Search for the cell housing the specified text and yield its (X, Y) center coordinate. 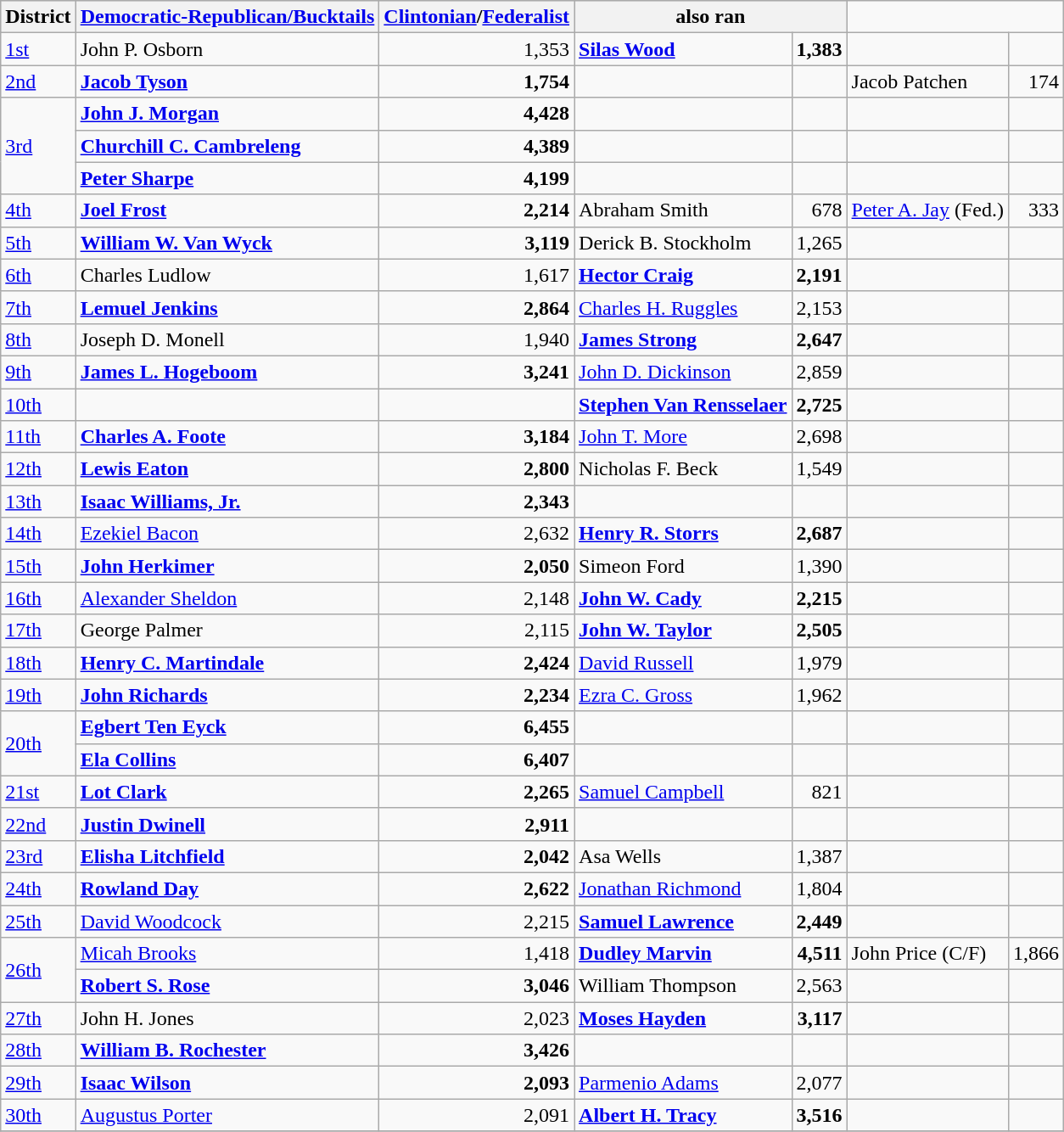
2,148 (477, 598)
1,754 (477, 81)
Clintonian/Federalist (477, 17)
Peter A. Jay (Fed.) (927, 210)
Dudley Marvin (683, 954)
1,979 (820, 663)
2,234 (477, 695)
Simeon Ford (683, 566)
4,199 (477, 178)
William Thompson (683, 986)
2,911 (477, 824)
2,093 (477, 1083)
6th (38, 275)
12th (38, 469)
Ezra C. Gross (683, 695)
Moses Hayden (683, 1018)
Abraham Smith (683, 210)
Ezekiel Bacon (227, 534)
John H. Jones (227, 1018)
1,383 (820, 49)
John P. Osborn (227, 49)
David Russell (683, 663)
1,804 (820, 888)
Silas Wood (683, 49)
821 (820, 792)
John Herkimer (227, 566)
2nd (38, 81)
15th (38, 566)
Henry R. Storrs (683, 534)
Churchill C. Cambreleng (227, 146)
2,343 (477, 502)
Henry C. Martindale (227, 663)
2,687 (820, 534)
2,698 (820, 437)
13th (38, 502)
3,426 (477, 1051)
27th (38, 1018)
John D. Dickinson (683, 372)
2,042 (477, 856)
James L. Hogeboom (227, 372)
John W. Taylor (683, 630)
8th (38, 339)
David Woodcock (227, 921)
678 (820, 210)
John Price (C/F) (927, 954)
3,184 (477, 437)
6,407 (477, 759)
Hector Craig (683, 275)
Democratic-Republican/Bucktails (227, 17)
3,516 (820, 1115)
4,511 (820, 954)
1,866 (1035, 954)
Rowland Day (227, 888)
Ela Collins (227, 759)
George Palmer (227, 630)
James Strong (683, 339)
2,800 (477, 469)
6,455 (477, 727)
26th (38, 970)
9th (38, 372)
2,725 (820, 405)
Jacob Patchen (927, 81)
Jonathan Richmond (683, 888)
Egbert Ten Eyck (227, 727)
Charles H. Ruggles (683, 307)
Albert H. Tracy (683, 1115)
17th (38, 630)
Lemuel Jenkins (227, 307)
25th (38, 921)
10th (38, 405)
Isaac Wilson (227, 1083)
also ran (711, 17)
2,647 (820, 339)
1,390 (820, 566)
Asa Wells (683, 856)
Alexander Sheldon (227, 598)
2,153 (820, 307)
1,549 (820, 469)
Joel Frost (227, 210)
Robert S. Rose (227, 986)
Samuel Lawrence (683, 921)
2,449 (820, 921)
4,389 (477, 146)
John T. More (683, 437)
Peter Sharpe (227, 178)
John W. Cady (683, 598)
28th (38, 1051)
John Richards (227, 695)
4,428 (477, 114)
19th (38, 695)
William B. Rochester (227, 1051)
2,424 (477, 663)
2,050 (477, 566)
2,115 (477, 630)
Joseph D. Monell (227, 339)
24th (38, 888)
23rd (38, 856)
3,046 (477, 986)
Charles Ludlow (227, 275)
4th (38, 210)
Stephen Van Rensselaer (683, 405)
18th (38, 663)
Isaac Williams, Jr. (227, 502)
2,214 (477, 210)
1st (38, 49)
11th (38, 437)
1,940 (477, 339)
Derick B. Stockholm (683, 243)
2,563 (820, 986)
Augustus Porter (227, 1115)
Samuel Campbell (683, 792)
Jacob Tyson (227, 81)
3,119 (477, 243)
1,387 (820, 856)
Nicholas F. Beck (683, 469)
333 (1035, 210)
3,241 (477, 372)
John J. Morgan (227, 114)
Justin Dwinell (227, 824)
2,023 (477, 1018)
Lewis Eaton (227, 469)
14th (38, 534)
1,617 (477, 275)
2,505 (820, 630)
2,864 (477, 307)
Lot Clark (227, 792)
20th (38, 743)
1,353 (477, 49)
District (38, 17)
174 (1035, 81)
1,418 (477, 954)
29th (38, 1083)
Parmenio Adams (683, 1083)
Charles A. Foote (227, 437)
3rd (38, 146)
3,117 (820, 1018)
5th (38, 243)
2,632 (477, 534)
2,091 (477, 1115)
7th (38, 307)
2,265 (477, 792)
1,962 (820, 695)
2,191 (820, 275)
William W. Van Wyck (227, 243)
1,265 (820, 243)
22nd (38, 824)
16th (38, 598)
2,859 (820, 372)
30th (38, 1115)
Elisha Litchfield (227, 856)
2,622 (477, 888)
Micah Brooks (227, 954)
21st (38, 792)
2,077 (820, 1083)
